Output the (x, y) coordinate of the center of the cell containing the given text.  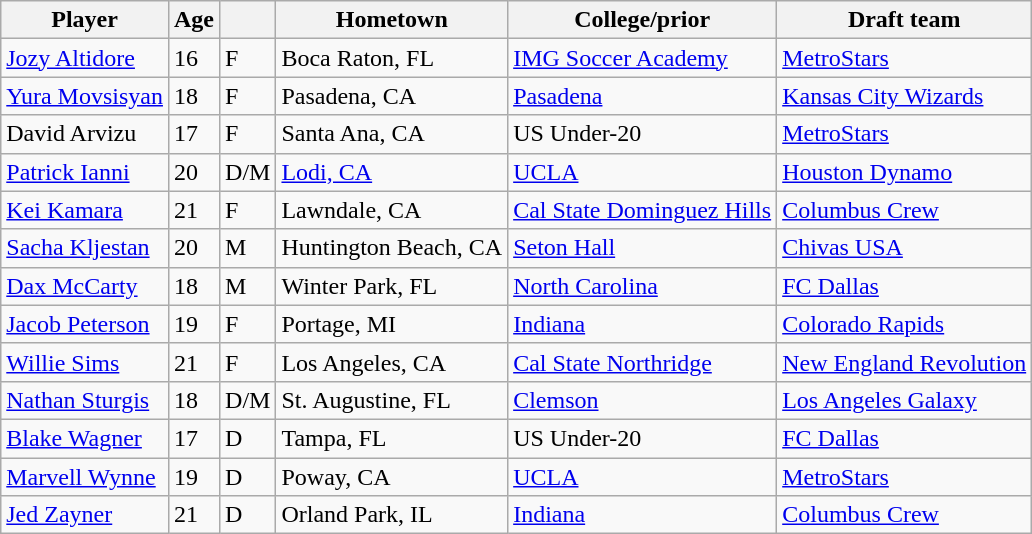
Orland Park, IL (392, 515)
Kei Kamara (85, 210)
Hometown (392, 20)
Jed Zayner (85, 515)
Draft team (904, 20)
Age (194, 20)
Jacob Peterson (85, 324)
Dax McCarty (85, 286)
Colorado Rapids (904, 324)
Los Angeles Galaxy (904, 400)
Houston Dynamo (904, 172)
Seton Hall (642, 248)
Clemson (642, 400)
College/prior (642, 20)
David Arvizu (85, 134)
Sacha Kljestan (85, 248)
New England Revolution (904, 362)
Blake Wagner (85, 438)
Lodi, CA (392, 172)
Poway, CA (392, 477)
Winter Park, FL (392, 286)
Cal State Dominguez Hills (642, 210)
Los Angeles, CA (392, 362)
Yura Movsisyan (85, 96)
Pasadena, CA (392, 96)
Kansas City Wizards (904, 96)
Cal State Northridge (642, 362)
Willie Sims (85, 362)
North Carolina (642, 286)
Huntington Beach, CA (392, 248)
Nathan Sturgis (85, 400)
St. Augustine, FL (392, 400)
Chivas USA (904, 248)
Tampa, FL (392, 438)
Pasadena (642, 96)
Boca Raton, FL (392, 58)
Jozy Altidore (85, 58)
Patrick Ianni (85, 172)
Lawndale, CA (392, 210)
Marvell Wynne (85, 477)
Player (85, 20)
Santa Ana, CA (392, 134)
Portage, MI (392, 324)
IMG Soccer Academy (642, 58)
16 (194, 58)
